Provide the [X, Y] coordinate of the cell's center where the given text is located.  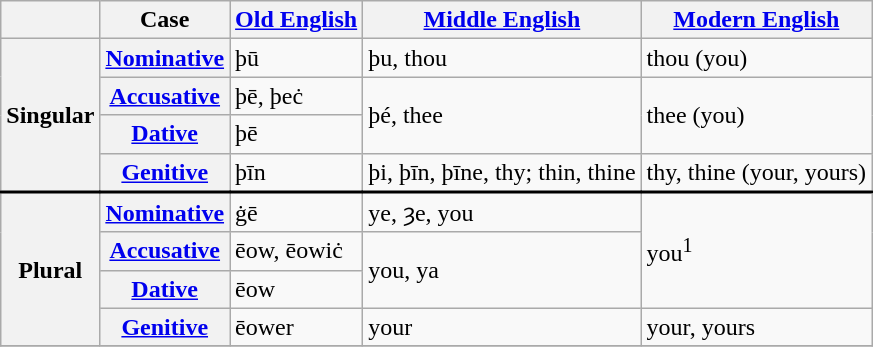
ye, ȝe, you [502, 212]
ġē [296, 212]
your, yours [756, 327]
Old English [296, 20]
þīn [296, 172]
þē [296, 134]
ēower [296, 327]
þi, þīn, þīne, thy; thin, thine [502, 172]
þé, thee [502, 115]
you1 [756, 250]
þū [296, 58]
Middle English [502, 20]
Singular [50, 116]
thee (you) [756, 115]
Modern English [756, 20]
thy, thine (your, yours) [756, 172]
ēow [296, 289]
þu, thou [502, 58]
your [502, 327]
ēow, ēowiċ [296, 251]
Case [165, 20]
þē, þeċ [296, 96]
you, ya [502, 270]
Plural [50, 269]
thou (you) [756, 58]
